Scan for the cell matching the given text and deliver its [X, Y] coordinate at center. 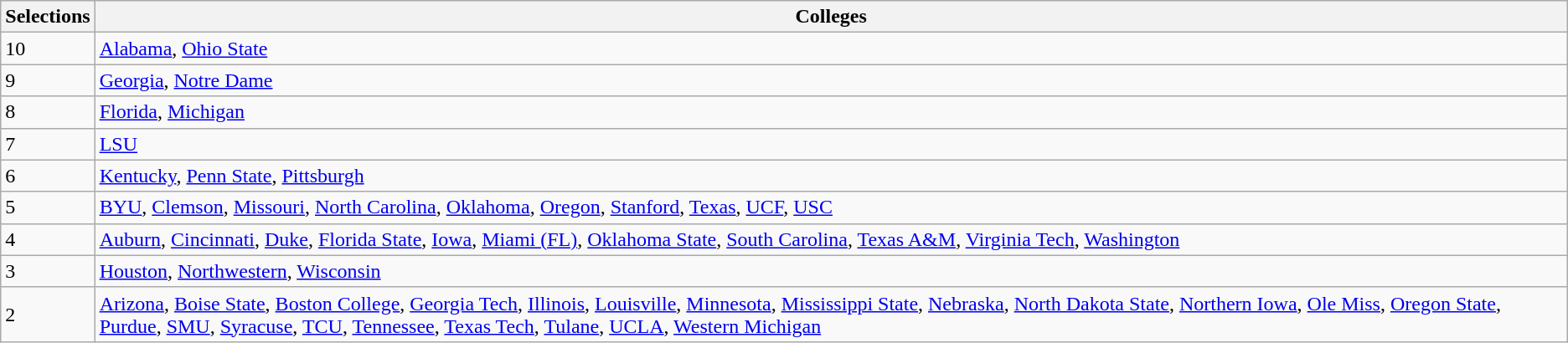
Auburn, Cincinnati, Duke, Florida State, Iowa, Miami (FL), Oklahoma State, South Carolina, Texas A&M, Virginia Tech, Washington [831, 239]
Houston, Northwestern, Wisconsin [831, 271]
6 [48, 176]
Kentucky, Penn State, Pittsburgh [831, 176]
8 [48, 112]
2 [48, 315]
10 [48, 49]
Florida, Michigan [831, 112]
9 [48, 80]
4 [48, 239]
LSU [831, 144]
Selections [48, 17]
7 [48, 144]
Alabama, Ohio State [831, 49]
5 [48, 207]
3 [48, 271]
Georgia, Notre Dame [831, 80]
Colleges [831, 17]
BYU, Clemson, Missouri, North Carolina, Oklahoma, Oregon, Stanford, Texas, UCF, USC [831, 207]
